Return (x, y) of the center of cell containing provided text 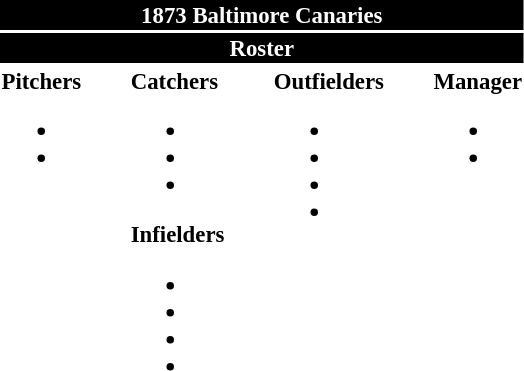
Roster (262, 48)
1873 Baltimore Canaries (262, 15)
